Return (x, y) of the center of cell containing provided text 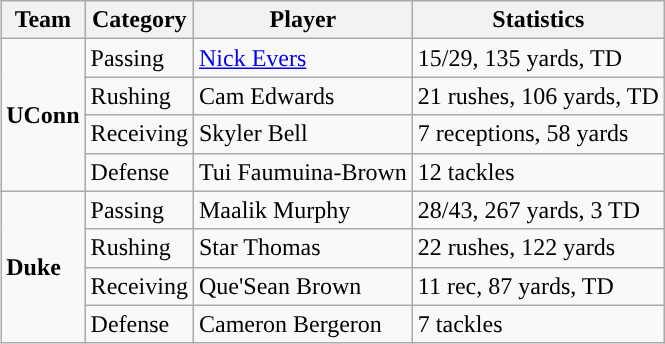
Cameron Bergeron (302, 324)
21 rushes, 106 yards, TD (538, 96)
7 tackles (538, 324)
Category (139, 20)
11 rec, 87 yards, TD (538, 286)
Skyler Bell (302, 134)
Duke (43, 267)
22 rushes, 122 yards (538, 248)
15/29, 135 yards, TD (538, 58)
Maalik Murphy (302, 210)
UConn (43, 115)
12 tackles (538, 172)
28/43, 267 yards, 3 TD (538, 210)
Cam Edwards (302, 96)
Tui Faumuina-Brown (302, 172)
Nick Evers (302, 58)
Statistics (538, 20)
Team (43, 20)
Que'Sean Brown (302, 286)
7 receptions, 58 yards (538, 134)
Player (302, 20)
Star Thomas (302, 248)
